Search for the cell housing the specified text and yield its (X, Y) center coordinate. 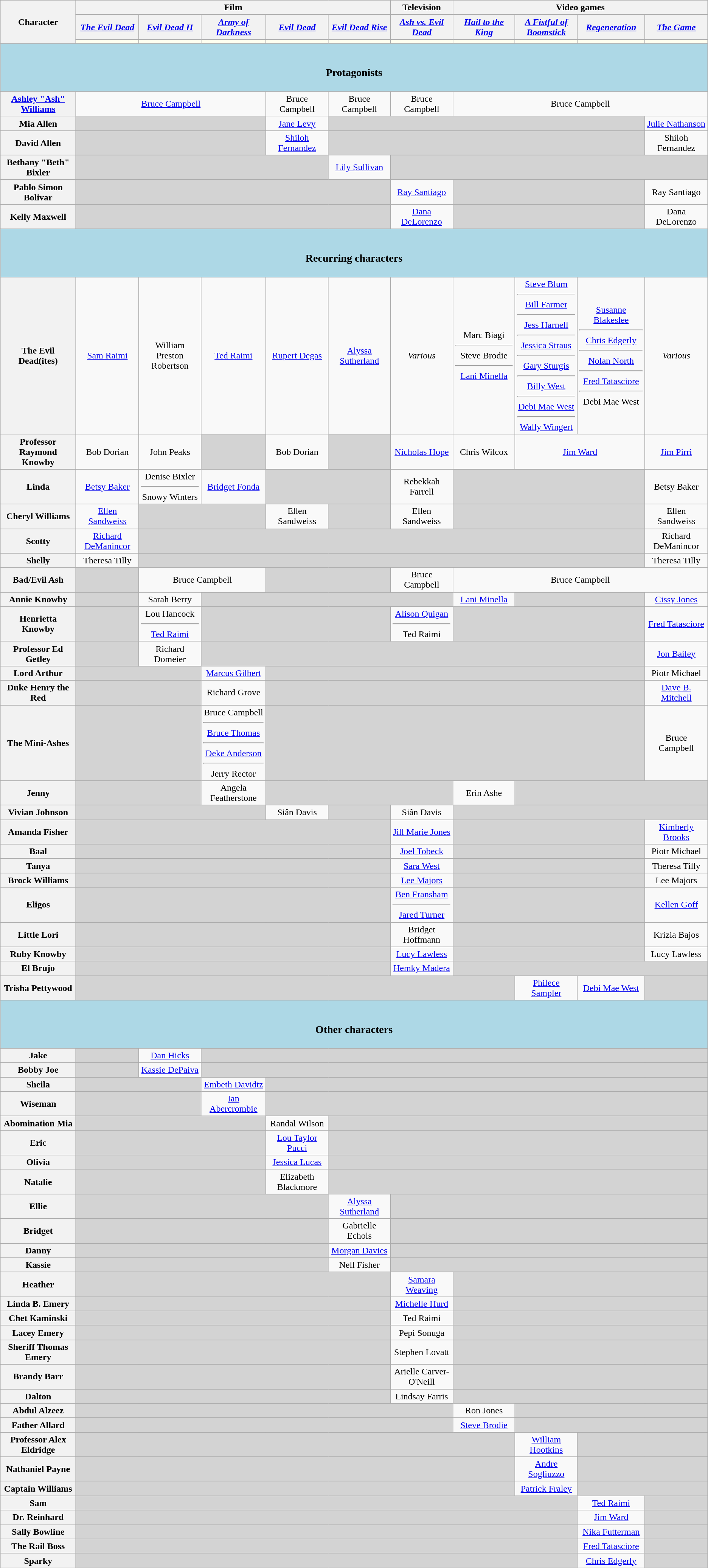
Television (422, 8)
Ruby Knowby (38, 954)
Marc BiagiSteve BrodieLani Minella (484, 356)
Richard Domeier (170, 653)
Sally Bowline (38, 1532)
Joel Tobeck (422, 851)
Evil Dead (297, 27)
Sarah Berry (170, 599)
Cissy Jones (676, 599)
Annie Knowby (38, 599)
Jane Levy (297, 123)
Wiseman (38, 1104)
Professor Alex Eldridge (38, 1444)
Patrick Fraley (546, 1489)
Randal Wilson (297, 1123)
Video games (580, 8)
Denise BixlerSnowy Winters (170, 487)
Lou Taylor Pucci (297, 1143)
Jenny (38, 793)
Lily Sullivan (359, 167)
Vivian Johnson (38, 813)
Samara Weaving (422, 1284)
Brock Williams (38, 880)
Kelly Maxwell (38, 216)
Regeneration (611, 27)
Angela Featherstone (234, 793)
Debi Mae West (611, 988)
Embeth Davidtz (234, 1084)
Lindsay Farris (422, 1396)
Elizabeth Blackmore (297, 1182)
Philece Sampler (546, 988)
Bruce CampbellBruce ThomasDeke AndersonJerry Rector (234, 743)
Scotty (38, 541)
Rebekkah Farrell (422, 487)
Baal (38, 851)
Nathaniel Payne (38, 1469)
Trisha Pettywood (38, 988)
Heather (38, 1284)
Shelly (38, 560)
The Evil Dead (107, 27)
Eric (38, 1143)
Evil Dead Rise (359, 27)
Hail to the King (484, 27)
Steve Brodie (484, 1425)
Sheriff Thomas Emery (38, 1352)
Army of Darkness (234, 27)
Nika Futterman (611, 1532)
Andre Sogliuzzo (546, 1469)
Ben FranshamJared Turner (422, 905)
Lani Minella (484, 599)
Bridget Fonda (234, 487)
Rupert Degas (297, 356)
Chet Kaminski (38, 1318)
Bridget Hoffmann (422, 935)
Pepi Sonuga (422, 1332)
Lou HancockTed Raimi (170, 624)
A Fistful of Boomstick (546, 27)
Ellie (38, 1206)
Linda B. Emery (38, 1304)
Richard Grove (234, 693)
Lord Arthur (38, 673)
Recurring characters (354, 253)
Nell Fisher (359, 1265)
Abomination Mia (38, 1123)
Arielle Carver-O'Neill (422, 1377)
Ron Jones (484, 1411)
Bad/Evil Ash (38, 580)
Michelle Hurd (422, 1304)
Steve BlumBill FarmerJess HarnellJessica StrausGary SturgisBilly WestDebi Mae WestWally Wingert (546, 356)
Alison QuiganTed Raimi (422, 624)
Ian Abercrombie (234, 1104)
Bethany "Beth" Bixler (38, 167)
Natalie (38, 1182)
Dave B. Mitchell (676, 693)
Henrietta Knowby (38, 624)
Captain Williams (38, 1489)
Duke Henry the Red (38, 693)
William Hootkins (546, 1444)
Sara West (422, 866)
Kassie (38, 1265)
Ashley "Ash" Williams (38, 104)
Pablo Simon Bolivar (38, 192)
Father Allard (38, 1425)
Morgan Davies (359, 1250)
Hemky Madera (422, 968)
Amanda Fisher (38, 832)
The Game (676, 27)
Professor Ed Getley (38, 653)
Krizia Bajos (676, 935)
Erin Ashe (484, 793)
Susanne BlakesleeChris EdgerlyNolan NorthFred TatascioreDebi Mae West (611, 356)
Stephen Lovatt (422, 1352)
The Evil Dead(ites) (38, 356)
Sheila (38, 1084)
Kassie DePaiva (170, 1070)
Protagonists (354, 67)
Sam Raimi (107, 356)
Eligos (38, 905)
The Mini-Ashes (38, 743)
Jon Bailey (676, 653)
Kimberly Brooks (676, 832)
Kellen Goff (676, 905)
Brandy Barr (38, 1377)
Bobby Joe (38, 1070)
Abdul Alzeez (38, 1411)
El Brujo (38, 968)
Dr. Reinhard (38, 1517)
Marcus Gilbert (234, 673)
Cheryl Williams (38, 516)
Nicholas Hope (422, 452)
Jim Pirri (676, 452)
Julie Nathanson (676, 123)
Other characters (354, 1024)
Gabrielle Echols (359, 1231)
Linda (38, 487)
Film (233, 8)
Lacey Emery (38, 1332)
William Preston Robertson (170, 356)
Character (38, 22)
Tanya (38, 866)
Chris Edgerly (611, 1560)
John Peaks (170, 452)
Jessica Lucas (297, 1162)
Evil Dead II (170, 27)
David Allen (38, 143)
Little Lori (38, 935)
Bridget (38, 1231)
Professor Raymond Knowby (38, 452)
Olivia (38, 1162)
Dan Hicks (170, 1055)
Chris Wilcox (484, 452)
Jill Marie Jones (422, 832)
The Rail Boss (38, 1546)
Sam (38, 1503)
Ash vs. Evil Dead (422, 27)
Danny (38, 1250)
Mia Allen (38, 123)
Sparky (38, 1560)
Jake (38, 1055)
Dalton (38, 1396)
